Determine the [x, y] coordinate at the center of the cell enclosing the given text.  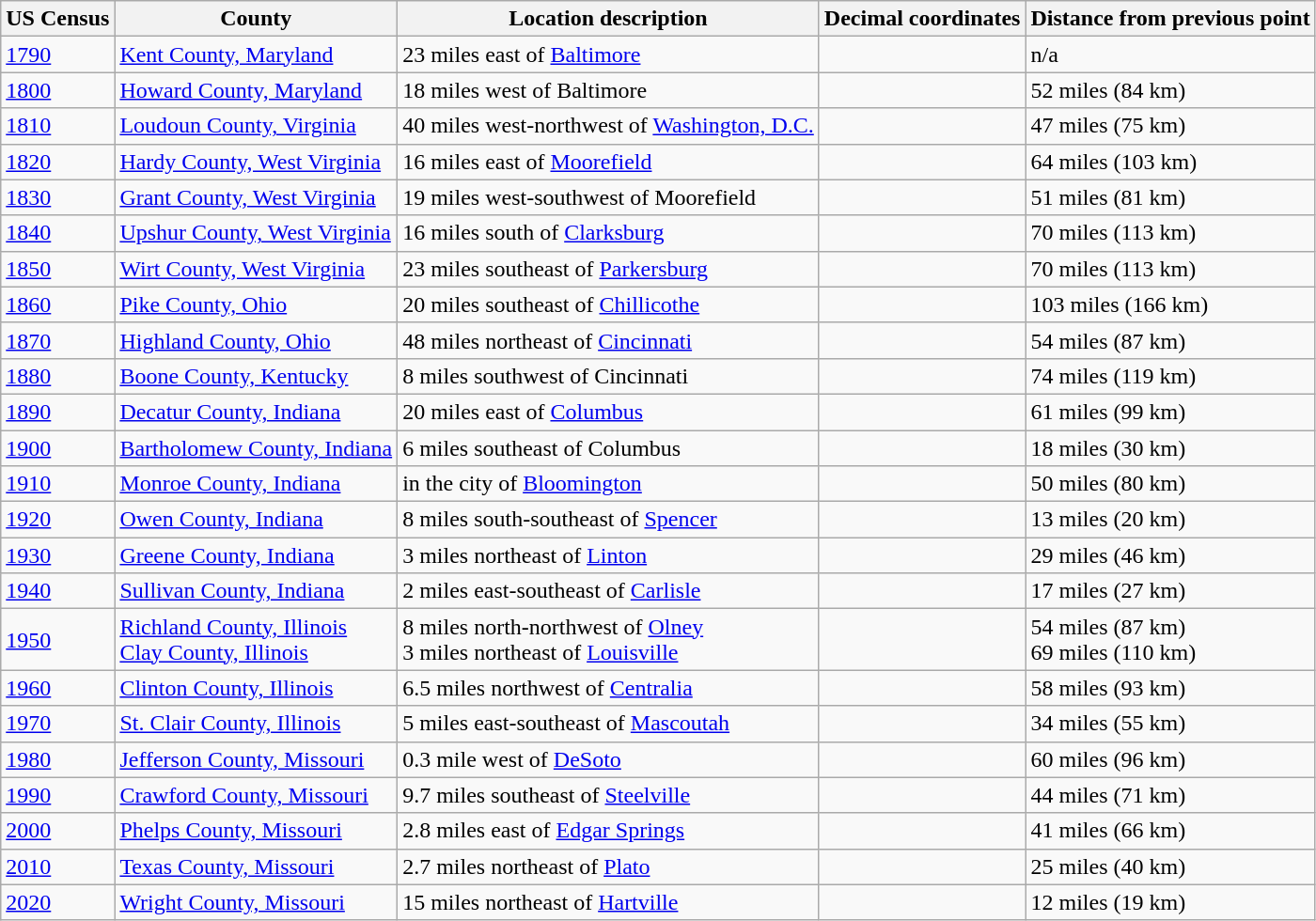
1910 [58, 484]
20 miles southeast of Chillicothe [609, 304]
34 miles (55 km) [1170, 724]
Phelps County, Missouri [256, 831]
1870 [58, 340]
51 miles (81 km) [1170, 197]
25 miles (40 km) [1170, 866]
1860 [58, 304]
20 miles east of Columbus [609, 412]
1810 [58, 126]
Grant County, West Virginia [256, 197]
103 miles (166 km) [1170, 304]
23 miles east of Baltimore [609, 55]
1840 [58, 233]
29 miles (46 km) [1170, 555]
County [256, 19]
58 miles (93 km) [1170, 688]
1890 [58, 412]
48 miles northeast of Cincinnati [609, 340]
Highland County, Ohio [256, 340]
2020 [58, 902]
44 miles (71 km) [1170, 795]
12 miles (19 km) [1170, 902]
Richland County, IllinoisClay County, Illinois [256, 639]
9.7 miles southeast of Steelville [609, 795]
16 miles south of Clarksburg [609, 233]
Kent County, Maryland [256, 55]
Decatur County, Indiana [256, 412]
64 miles (103 km) [1170, 162]
1980 [58, 759]
1920 [58, 520]
6.5 miles northwest of Centralia [609, 688]
Greene County, Indiana [256, 555]
50 miles (80 km) [1170, 484]
Sullivan County, Indiana [256, 591]
47 miles (75 km) [1170, 126]
16 miles east of Moorefield [609, 162]
Location description [609, 19]
1950 [58, 639]
8 miles south-southeast of Spencer [609, 520]
6 miles southeast of Columbus [609, 448]
2.8 miles east of Edgar Springs [609, 831]
1990 [58, 795]
St. Clair County, Illinois [256, 724]
3 miles northeast of Linton [609, 555]
2000 [58, 831]
5 miles east-southeast of Mascoutah [609, 724]
8 miles southwest of Cincinnati [609, 376]
Owen County, Indiana [256, 520]
1850 [58, 269]
8 miles north-northwest of Olney3 miles northeast of Louisville [609, 639]
61 miles (99 km) [1170, 412]
Decimal coordinates [922, 19]
1940 [58, 591]
Hardy County, West Virginia [256, 162]
1800 [58, 90]
Upshur County, West Virginia [256, 233]
54 miles (87 km)69 miles (110 km) [1170, 639]
2010 [58, 866]
17 miles (27 km) [1170, 591]
Boone County, Kentucky [256, 376]
1970 [58, 724]
1930 [58, 555]
15 miles northeast of Hartville [609, 902]
1790 [58, 55]
60 miles (96 km) [1170, 759]
Jefferson County, Missouri [256, 759]
Crawford County, Missouri [256, 795]
13 miles (20 km) [1170, 520]
in the city of Bloomington [609, 484]
1820 [58, 162]
1830 [58, 197]
Bartholomew County, Indiana [256, 448]
Loudoun County, Virginia [256, 126]
1880 [58, 376]
Clinton County, Illinois [256, 688]
52 miles (84 km) [1170, 90]
0.3 mile west of DeSoto [609, 759]
Wirt County, West Virginia [256, 269]
40 miles west-northwest of Washington, D.C. [609, 126]
19 miles west-southwest of Moorefield [609, 197]
18 miles west of Baltimore [609, 90]
Monroe County, Indiana [256, 484]
n/a [1170, 55]
23 miles southeast of Parkersburg [609, 269]
Pike County, Ohio [256, 304]
Distance from previous point [1170, 19]
Wright County, Missouri [256, 902]
1960 [58, 688]
Howard County, Maryland [256, 90]
US Census [58, 19]
Texas County, Missouri [256, 866]
54 miles (87 km) [1170, 340]
41 miles (66 km) [1170, 831]
2.7 miles northeast of Plato [609, 866]
74 miles (119 km) [1170, 376]
2 miles east-southeast of Carlisle [609, 591]
18 miles (30 km) [1170, 448]
1900 [58, 448]
